Capture the cell that displays the provided text and extract its (X, Y) central coordinate. 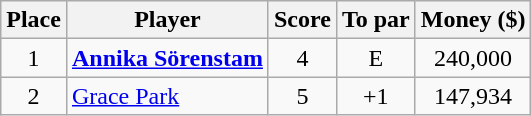
Player (167, 20)
E (376, 58)
240,000 (473, 58)
Annika Sörenstam (167, 58)
To par (376, 20)
Place (34, 20)
Score (302, 20)
2 (34, 96)
5 (302, 96)
1 (34, 58)
Money ($) (473, 20)
+1 (376, 96)
Grace Park (167, 96)
4 (302, 58)
147,934 (473, 96)
